For the text-containing cell, return its midpoint in [X, Y] coordinate format. 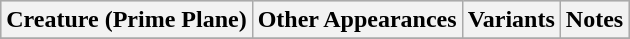
Creature (Prime Plane) [126, 20]
Variants [511, 20]
Notes [594, 20]
Other Appearances [357, 20]
